Detect which cell encompasses the target text, then output its (X, Y) center coordinate. 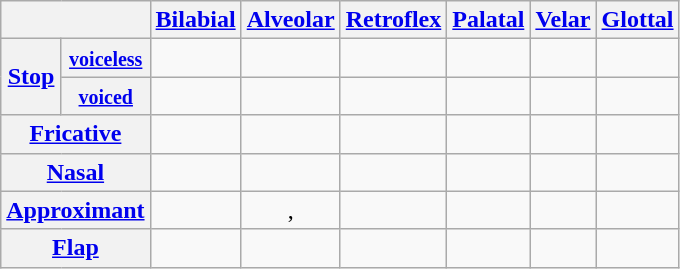
Fricative (76, 134)
Flap (76, 248)
Approximant (76, 210)
Bilabial (196, 20)
Retroflex (394, 20)
Alveolar (290, 20)
Palatal (488, 20)
Glottal (638, 20)
, (290, 210)
Velar (563, 20)
Stop (32, 77)
voiceless (106, 58)
voiced (106, 96)
Nasal (76, 172)
